Return the [x, y] coordinate for the center point of the cell that contains the specified text.  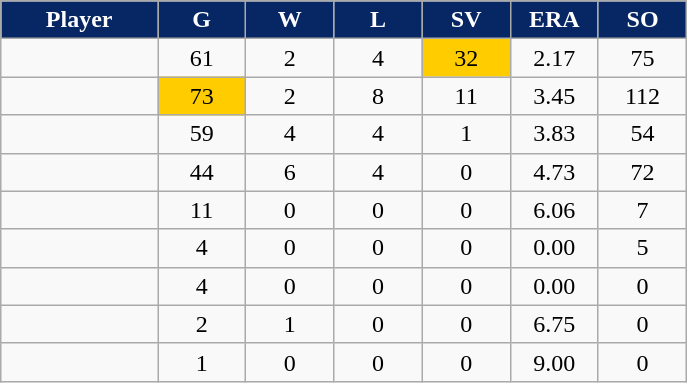
W [290, 20]
54 [642, 134]
32 [466, 58]
9.00 [554, 362]
4.73 [554, 172]
SV [466, 20]
ERA [554, 20]
3.83 [554, 134]
6 [290, 172]
2.17 [554, 58]
75 [642, 58]
112 [642, 96]
6.75 [554, 324]
Player [80, 20]
59 [202, 134]
73 [202, 96]
8 [378, 96]
61 [202, 58]
7 [642, 210]
5 [642, 248]
G [202, 20]
3.45 [554, 96]
72 [642, 172]
SO [642, 20]
6.06 [554, 210]
L [378, 20]
44 [202, 172]
